Identify which cell holds the provided text, then report its [X, Y] central coordinate. 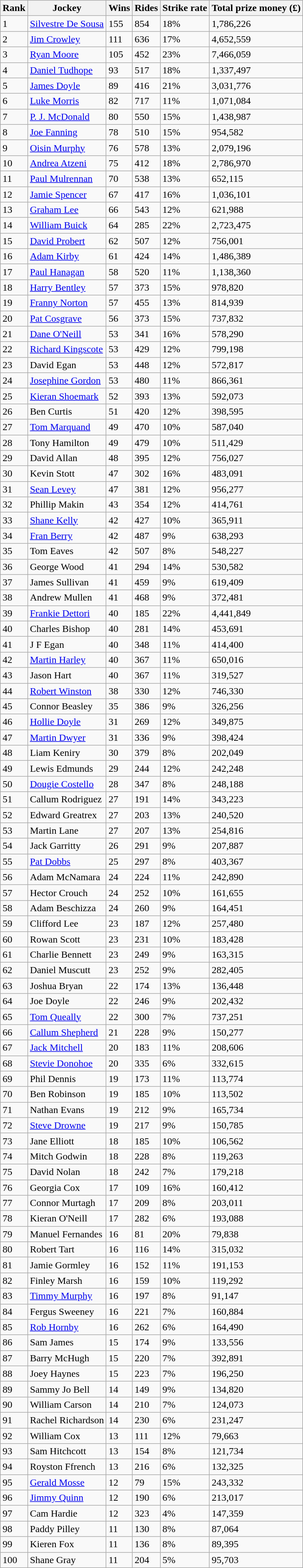
487 [146, 536]
420 [146, 411]
453,691 [256, 629]
Barry McHugh [67, 1358]
Jason Hart [67, 675]
248,188 [256, 784]
George Wood [67, 567]
Kevin Stott [67, 474]
756,027 [256, 458]
956,277 [256, 489]
1,036,101 [256, 194]
638,293 [256, 536]
149 [146, 1389]
87 [14, 1358]
Fran Berry [67, 536]
136,448 [256, 986]
954,582 [256, 132]
105 [119, 55]
244 [146, 769]
Sam Hitchcott [67, 1451]
65 [14, 1017]
220 [146, 1358]
160,884 [256, 1312]
Harry Bentley [67, 287]
412 [146, 163]
468 [146, 598]
190 [146, 1498]
Georgia Cox [67, 1188]
213,017 [256, 1498]
203 [146, 815]
212 [146, 1110]
511,429 [256, 442]
1,138,360 [256, 272]
4 [14, 70]
202,432 [256, 1001]
Paul Mulrennan [67, 179]
282,405 [256, 970]
David Probert [67, 241]
1,438,987 [256, 117]
483,091 [256, 474]
Andrea Atzeni [67, 163]
33 [14, 520]
20% [185, 1234]
106,562 [256, 1141]
530,582 [256, 567]
Dane O'Neill [67, 334]
Andrew Mullen [67, 598]
William Buick [67, 225]
Wins [119, 8]
Rachel Richardson [67, 1420]
Sean Levey [67, 489]
224 [146, 877]
746,330 [256, 691]
Mitch Godwin [67, 1156]
479 [146, 442]
3 [14, 55]
97 [14, 1513]
Phil Dennis [67, 1079]
Charles Bishop [67, 629]
133,556 [256, 1343]
87,064 [256, 1529]
854 [146, 24]
448 [146, 365]
398,595 [256, 411]
Rob Hornby [67, 1327]
Rowan Scott [67, 939]
480 [146, 380]
39 [14, 613]
343,223 [256, 799]
1,486,389 [256, 256]
Pat Cosgrave [67, 318]
Callum Shepherd [67, 1032]
223 [146, 1374]
204 [146, 1560]
161,655 [256, 892]
416 [146, 86]
592,073 [256, 396]
50 [14, 784]
9 [14, 148]
Robert Tart [67, 1250]
P. J. McDonald [67, 117]
79,663 [256, 1435]
291 [146, 846]
44 [14, 691]
116 [146, 1250]
Tony Hamilton [67, 442]
Ryan Moore [67, 55]
Hector Crouch [67, 892]
164,490 [256, 1327]
319,527 [256, 675]
572,817 [256, 365]
Joe Fanning [67, 132]
155 [119, 24]
427 [146, 520]
737,832 [256, 318]
193,088 [256, 1219]
Martin Dwyer [67, 738]
Lewis Edmunds [67, 769]
90 [14, 1405]
69 [14, 1079]
Jockey [67, 8]
323 [146, 1513]
208,606 [256, 1048]
470 [146, 427]
Total prize money (£) [256, 8]
74 [14, 1156]
5% [185, 1560]
Adam Kirby [67, 256]
183 [146, 1048]
4,441,849 [256, 613]
297 [146, 861]
91,147 [256, 1296]
Oisin Murphy [67, 148]
Adam Beschizza [67, 908]
548,227 [256, 551]
285 [146, 225]
756,001 [256, 241]
Connor Beasley [67, 707]
207 [146, 830]
Ben Curtis [67, 411]
Rank [14, 8]
99 [14, 1544]
578,290 [256, 334]
154 [146, 1451]
269 [146, 722]
336 [146, 738]
Paddy Pilley [67, 1529]
Silvestre De Sousa [67, 24]
J F Egan [67, 644]
392,891 [256, 1358]
332,615 [256, 1063]
59 [14, 923]
Joe Doyle [67, 1001]
10 [14, 163]
Jimmy Quinn [67, 1498]
424 [146, 256]
Kieren Fox [67, 1544]
Steve Drowne [67, 1125]
Daniel Tudhope [67, 70]
Richard Kingscote [67, 349]
113,502 [256, 1094]
Kieran Shoemark [67, 396]
119,263 [256, 1156]
Fergus Sweeney [67, 1312]
348 [146, 644]
Dougie Costello [67, 784]
517 [146, 70]
Luke Morris [67, 101]
1 [14, 24]
Kieran O'Neill [67, 1219]
Royston Ffrench [67, 1467]
381 [146, 489]
119,292 [256, 1281]
Liam Keniry [67, 753]
Jim Crowley [67, 39]
330 [146, 691]
113,774 [256, 1079]
89,395 [256, 1544]
Phillip Makin [67, 505]
2 [14, 39]
Tom Marquand [67, 427]
414,400 [256, 644]
95 [14, 1482]
William Carson [67, 1405]
73 [14, 1141]
Hollie Doyle [67, 722]
Robert Winston [67, 691]
Jane Elliott [67, 1141]
2,079,196 [256, 148]
242 [146, 1172]
8 [14, 132]
88 [14, 1374]
217 [146, 1125]
538 [146, 179]
Tom Eaves [67, 551]
191 [146, 799]
510 [146, 132]
386 [146, 707]
335 [146, 1063]
150,785 [256, 1125]
Martin Lane [67, 830]
242,890 [256, 877]
240,520 [256, 815]
347 [146, 784]
136 [146, 1544]
165,734 [256, 1110]
6 [14, 101]
James Doyle [67, 86]
4% [185, 1513]
452 [146, 55]
Clifford Lee [67, 923]
124,073 [256, 1405]
23% [185, 55]
459 [146, 582]
150,277 [256, 1032]
737,251 [256, 1017]
159 [146, 1281]
98 [14, 1529]
92 [14, 1435]
132,325 [256, 1467]
Tom Queally [67, 1017]
60 [14, 939]
183,428 [256, 939]
246 [146, 1001]
Graham Lee [67, 210]
231,247 [256, 1420]
587,040 [256, 427]
Shane Kelly [67, 520]
395 [146, 458]
Josephine Gordon [67, 380]
300 [146, 1017]
21% [185, 86]
7,466,059 [256, 55]
2,786,970 [256, 163]
Jack Garritty [67, 846]
Stevie Donohoe [67, 1063]
Strike rate [185, 8]
249 [146, 955]
3,031,776 [256, 86]
231 [146, 939]
7 [14, 117]
315,032 [256, 1250]
160,412 [256, 1188]
349,875 [256, 722]
84 [14, 1312]
294 [146, 567]
130 [146, 1529]
429 [146, 349]
636 [146, 39]
Ben Robinson [67, 1094]
37 [14, 582]
109 [146, 1188]
71 [14, 1110]
Shane Gray [67, 1560]
1,337,497 [256, 70]
354 [146, 505]
814,939 [256, 303]
96 [14, 1498]
32 [14, 505]
196,250 [256, 1374]
45 [14, 707]
17% [185, 39]
83 [14, 1296]
Sammy Jo Bell [67, 1389]
543 [146, 210]
281 [146, 629]
414,761 [256, 505]
210 [146, 1405]
86 [14, 1343]
216 [146, 1467]
Joey Haynes [67, 1374]
David Egan [67, 365]
187 [146, 923]
Jack Mitchell [67, 1048]
Adam McNamara [67, 877]
2,723,475 [256, 225]
4,652,559 [256, 39]
254,816 [256, 830]
326,256 [256, 707]
Martin Harley [67, 660]
203,011 [256, 1203]
134,820 [256, 1389]
Daniel Muscutt [67, 970]
David Nolan [67, 1172]
147,359 [256, 1513]
866,361 [256, 380]
77 [14, 1203]
Cam Hardie [67, 1513]
Nathan Evans [67, 1110]
Joshua Bryan [67, 986]
121,734 [256, 1451]
94 [14, 1467]
179,218 [256, 1172]
398,424 [256, 738]
164,451 [256, 908]
Jamie Gormley [67, 1265]
578 [146, 148]
282 [146, 1219]
978,820 [256, 287]
302 [146, 474]
197 [146, 1296]
William Cox [67, 1435]
100 [14, 1560]
550 [146, 117]
Pat Dobbs [67, 861]
Edward Greatrex [67, 815]
Finley Marsh [67, 1281]
Connor Murtagh [67, 1203]
James Sullivan [67, 582]
91 [14, 1420]
5 [14, 86]
209 [146, 1203]
46 [14, 722]
85 [14, 1327]
David Allan [67, 458]
520 [146, 272]
1,071,084 [256, 101]
202,049 [256, 753]
Timmy Murphy [67, 1296]
191,153 [256, 1265]
Sam James [67, 1343]
717 [146, 101]
Manuel Fernandes [67, 1234]
417 [146, 194]
403,367 [256, 861]
230 [146, 1420]
173 [146, 1079]
54 [14, 846]
36 [14, 567]
Paul Hanagan [67, 272]
650,016 [256, 660]
455 [146, 303]
163,315 [256, 955]
152 [146, 1265]
379 [146, 753]
Jamie Spencer [67, 194]
Frankie Dettori [67, 613]
260 [146, 908]
207,887 [256, 846]
372,481 [256, 598]
341 [146, 334]
242,248 [256, 769]
Rides [146, 8]
Franny Norton [67, 303]
365,911 [256, 520]
799,198 [256, 349]
Gerald Mosse [67, 1482]
Charlie Bennett [67, 955]
68 [14, 1063]
393 [146, 396]
72 [14, 1125]
34 [14, 536]
621,988 [256, 210]
257,480 [256, 923]
619,409 [256, 582]
55 [14, 861]
1,786,226 [256, 24]
Callum Rodriguez [67, 799]
79,838 [256, 1234]
243,332 [256, 1482]
262 [146, 1327]
652,115 [256, 179]
63 [14, 986]
95,703 [256, 1560]
221 [146, 1312]
